Detect which cell encompasses the target text, then output its [x, y] center coordinate. 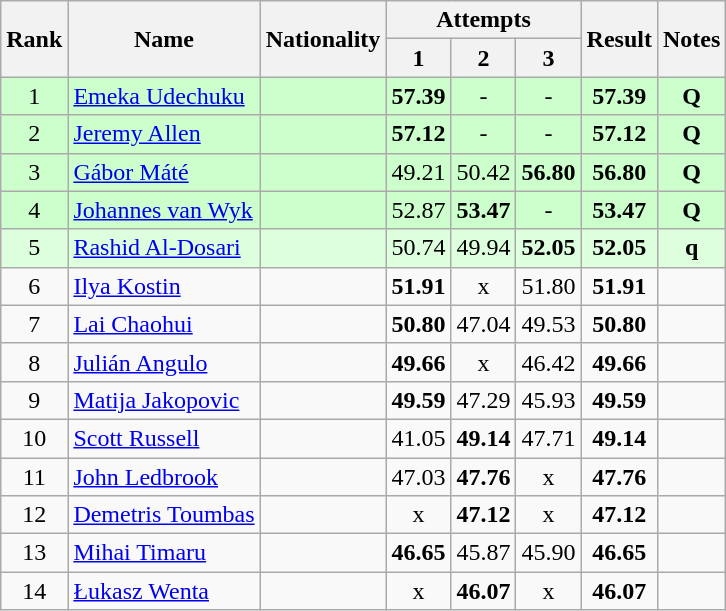
q [691, 248]
4 [34, 210]
Johannes van Wyk [164, 210]
6 [34, 286]
47.71 [548, 438]
Matija Jakopovic [164, 400]
7 [34, 324]
Mihai Timaru [164, 553]
45.87 [484, 553]
52.87 [418, 210]
49.53 [548, 324]
13 [34, 553]
9 [34, 400]
49.94 [484, 248]
Ilya Kostin [164, 286]
Nationality [323, 39]
50.74 [418, 248]
Jeremy Allen [164, 134]
Demetris Toumbas [164, 515]
45.90 [548, 553]
51.80 [548, 286]
47.04 [484, 324]
47.29 [484, 400]
41.05 [418, 438]
8 [34, 362]
Name [164, 39]
47.03 [418, 477]
12 [34, 515]
Rashid Al-Dosari [164, 248]
49.21 [418, 172]
50.42 [484, 172]
Attempts [484, 20]
Result [619, 39]
Scott Russell [164, 438]
Rank [34, 39]
Julián Angulo [164, 362]
10 [34, 438]
46.42 [548, 362]
Łukasz Wenta [164, 591]
Emeka Udechuku [164, 96]
Notes [691, 39]
45.93 [548, 400]
Gábor Máté [164, 172]
John Ledbrook [164, 477]
5 [34, 248]
Lai Chaohui [164, 324]
11 [34, 477]
14 [34, 591]
